From the cell containing the given text, extract its center point as (X, Y) coordinate. 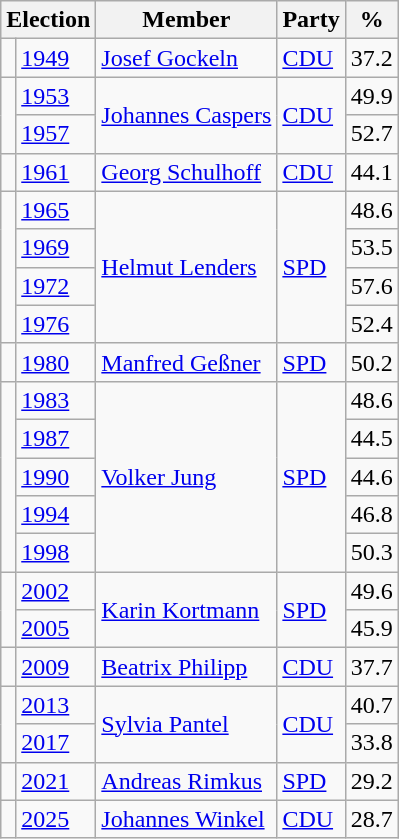
Sylvia Pantel (186, 724)
2025 (56, 819)
2017 (56, 743)
2013 (56, 705)
53.5 (372, 248)
1994 (56, 515)
1969 (56, 248)
Josef Gockeln (186, 58)
Johannes Winkel (186, 819)
40.7 (372, 705)
Manfred Geßner (186, 362)
1990 (56, 477)
2005 (56, 629)
Election (48, 20)
1998 (56, 553)
Beatrix Philipp (186, 667)
45.9 (372, 629)
49.9 (372, 96)
2009 (56, 667)
33.8 (372, 743)
1976 (56, 324)
1965 (56, 210)
28.7 (372, 819)
50.2 (372, 362)
Karin Kortmann (186, 610)
1980 (56, 362)
50.3 (372, 553)
Volker Jung (186, 476)
% (372, 20)
Helmut Lenders (186, 267)
52.4 (372, 324)
49.6 (372, 591)
44.6 (372, 477)
Johannes Caspers (186, 115)
1983 (56, 400)
1987 (56, 438)
Party (311, 20)
29.2 (372, 781)
52.7 (372, 134)
Georg Schulhoff (186, 172)
57.6 (372, 286)
46.8 (372, 515)
Member (186, 20)
Andreas Rimkus (186, 781)
2002 (56, 591)
1953 (56, 96)
2021 (56, 781)
37.7 (372, 667)
1949 (56, 58)
1957 (56, 134)
44.5 (372, 438)
37.2 (372, 58)
1972 (56, 286)
1961 (56, 172)
44.1 (372, 172)
